Find where the given text appears and provide that cell's center as (X, Y) coordinate. 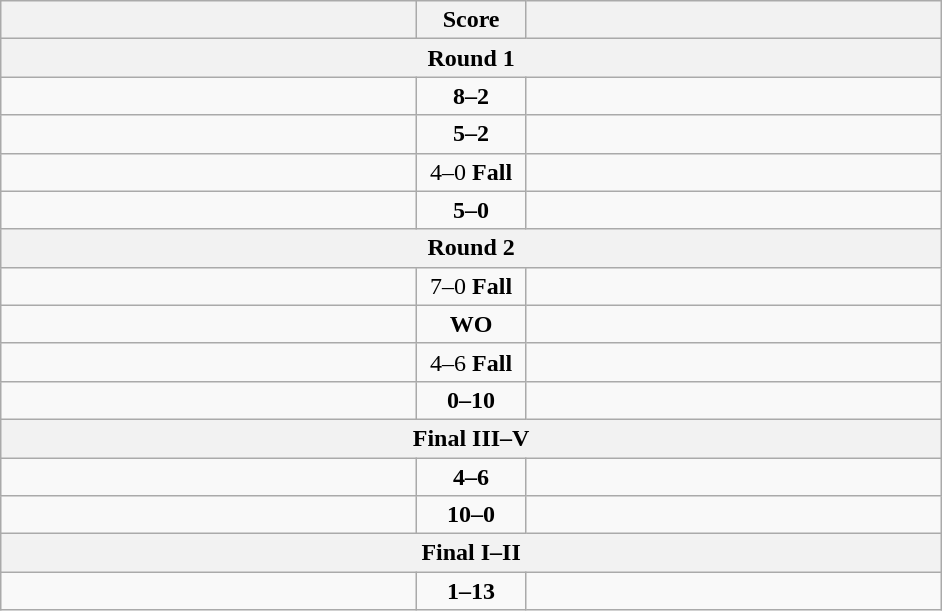
Final III–V (472, 438)
5–2 (472, 134)
WO (472, 324)
Round 1 (472, 58)
4–0 Fall (472, 172)
5–0 (472, 210)
1–13 (472, 591)
4–6 (472, 477)
Final I–II (472, 553)
4–6 Fall (472, 362)
0–10 (472, 400)
Round 2 (472, 248)
10–0 (472, 515)
Score (472, 20)
7–0 Fall (472, 286)
8–2 (472, 96)
